Identify which cell holds the provided text, then report its [x, y] central coordinate. 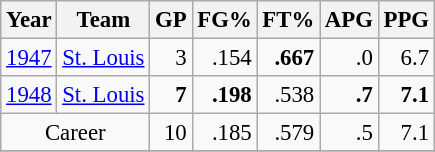
6.7 [406, 58]
.0 [350, 58]
1948 [29, 95]
.185 [224, 133]
.579 [288, 133]
7 [171, 95]
.198 [224, 95]
Career [76, 133]
3 [171, 58]
.154 [224, 58]
1947 [29, 58]
FG% [224, 20]
.667 [288, 58]
APG [350, 20]
10 [171, 133]
PPG [406, 20]
.538 [288, 95]
.5 [350, 133]
FT% [288, 20]
Year [29, 20]
Team [104, 20]
.7 [350, 95]
GP [171, 20]
